Search for the cell housing the specified text and yield its (x, y) center coordinate. 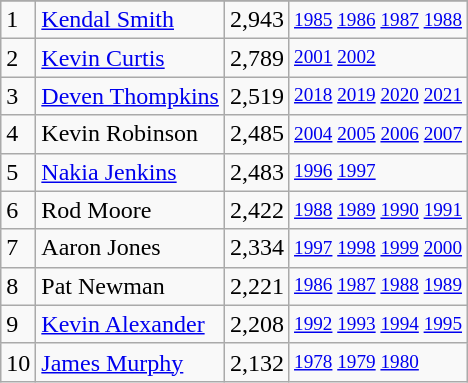
2,485 (256, 134)
2,208 (256, 324)
2,221 (256, 286)
10 (18, 362)
2,132 (256, 362)
3 (18, 96)
7 (18, 248)
1986 1987 1988 1989 (378, 286)
Pat Newman (130, 286)
James Murphy (130, 362)
2,422 (256, 210)
1988 1989 1990 1991 (378, 210)
Deven Thompkins (130, 96)
Kendal Smith (130, 20)
2,789 (256, 58)
1978 1979 1980 (378, 362)
Rod Moore (130, 210)
2018 2019 2020 2021 (378, 96)
2,483 (256, 172)
9 (18, 324)
5 (18, 172)
Kevin Alexander (130, 324)
2001 2002 (378, 58)
2 (18, 58)
6 (18, 210)
1996 1997 (378, 172)
Aaron Jones (130, 248)
1 (18, 20)
Kevin Robinson (130, 134)
Kevin Curtis (130, 58)
2,519 (256, 96)
4 (18, 134)
1992 1993 1994 1995 (378, 324)
2,334 (256, 248)
1985 1986 1987 1988 (378, 20)
1997 1998 1999 2000 (378, 248)
Nakia Jenkins (130, 172)
8 (18, 286)
2004 2005 2006 2007 (378, 134)
2,943 (256, 20)
